Extract the (x, y) coordinate from the center of the cell holding the provided text.  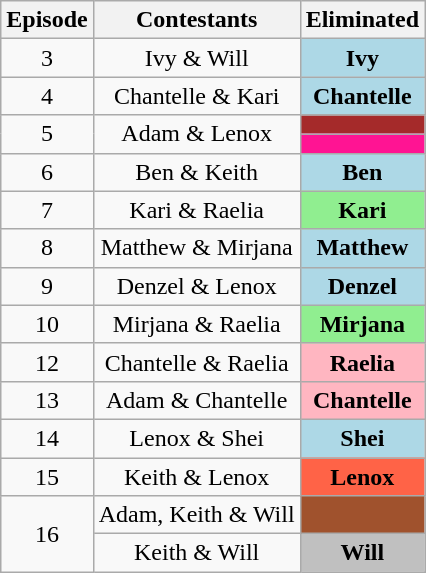
3 (47, 58)
Shei (362, 438)
Raelia (362, 362)
Will (362, 553)
Denzel (362, 286)
Kari & Raelia (196, 210)
Matthew & Mirjana (196, 248)
10 (47, 324)
7 (47, 210)
Mirjana & Raelia (196, 324)
Lenox & Shei (196, 438)
Ivy & Will (196, 58)
Keith & Lenox (196, 477)
Adam, Keith & Will (196, 515)
Lenox (362, 477)
6 (47, 172)
Adam & Chantelle (196, 400)
Ben (362, 172)
Mirjana (362, 324)
Episode (47, 20)
13 (47, 400)
Keith & Will (196, 553)
4 (47, 96)
16 (47, 534)
Contestants (196, 20)
Kari (362, 210)
Adam & Lenox (196, 134)
14 (47, 438)
Ivy (362, 58)
15 (47, 477)
Matthew (362, 248)
Eliminated (362, 20)
Chantelle & Kari (196, 96)
9 (47, 286)
5 (47, 134)
Chantelle & Raelia (196, 362)
12 (47, 362)
Denzel & Lenox (196, 286)
8 (47, 248)
Ben & Keith (196, 172)
